Determine the (x, y) coordinate at the center of the cell enclosing the given text.  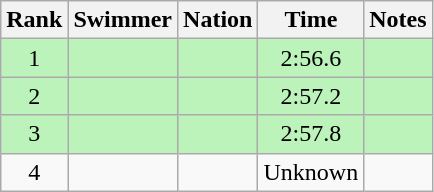
Nation (218, 20)
Time (311, 20)
Unknown (311, 172)
Rank (34, 20)
4 (34, 172)
2:57.8 (311, 134)
2:56.6 (311, 58)
1 (34, 58)
Swimmer (123, 20)
2:57.2 (311, 96)
3 (34, 134)
Notes (398, 20)
2 (34, 96)
